Provide the [x, y] coordinate of the cell's center where the given text is located.  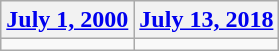
July 1, 2000 [68, 20]
July 13, 2018 [206, 20]
